Determine the [x, y] coordinate at the center of the cell enclosing the given text.  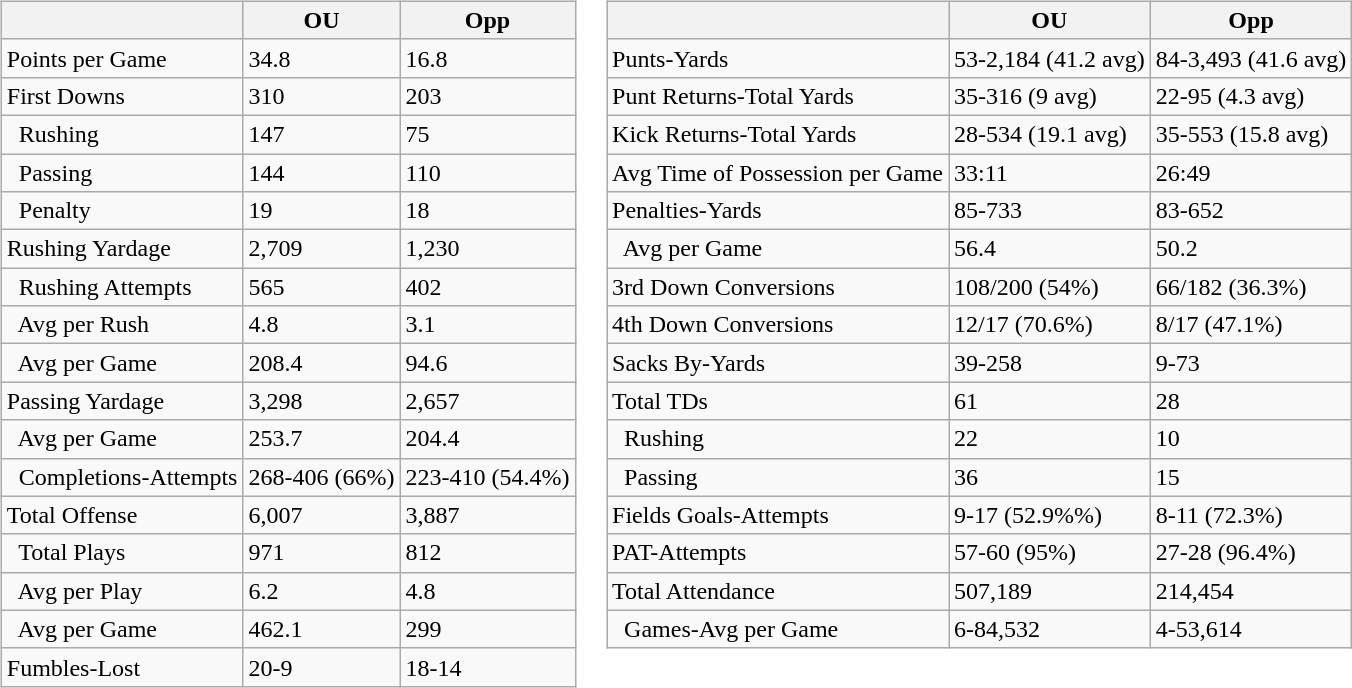
8/17 (47.1%) [1251, 325]
Avg per Rush [122, 325]
Kick Returns-Total Yards [778, 134]
First Downs [122, 96]
Total Attendance [778, 591]
66/182 (36.3%) [1251, 287]
Sacks By-Yards [778, 363]
94.6 [488, 363]
10 [1251, 439]
9-73 [1251, 363]
6,007 [322, 515]
208.4 [322, 363]
35-316 (9 avg) [1049, 96]
203 [488, 96]
268-406 (66%) [322, 477]
3.1 [488, 325]
144 [322, 173]
147 [322, 134]
39-258 [1049, 363]
6-84,532 [1049, 629]
50.2 [1251, 249]
18-14 [488, 667]
22 [1049, 439]
36 [1049, 477]
57-60 (95%) [1049, 553]
Fumbles-Lost [122, 667]
2,657 [488, 401]
18 [488, 211]
Punts-Yards [778, 58]
84-3,493 (41.6 avg) [1251, 58]
8-11 (72.3%) [1251, 515]
3,298 [322, 401]
Games-Avg per Game [778, 629]
1,230 [488, 249]
299 [488, 629]
Penalty [122, 211]
Completions-Attempts [122, 477]
20-9 [322, 667]
83-652 [1251, 211]
85-733 [1049, 211]
26:49 [1251, 173]
9-17 (52.9%%) [1049, 515]
Penalties-Yards [778, 211]
565 [322, 287]
402 [488, 287]
28-534 (19.1 avg) [1049, 134]
971 [322, 553]
Fields Goals-Attempts [778, 515]
507,189 [1049, 591]
Total Offense [122, 515]
223-410 (54.4%) [488, 477]
75 [488, 134]
Passing Yardage [122, 401]
6.2 [322, 591]
Points per Game [122, 58]
35-553 (15.8 avg) [1251, 134]
Punt Returns-Total Yards [778, 96]
PAT-Attempts [778, 553]
108/200 (54%) [1049, 287]
12/17 (70.6%) [1049, 325]
110 [488, 173]
Rushing Yardage [122, 249]
Avg per Play [122, 591]
15 [1251, 477]
Rushing Attempts [122, 287]
4th Down Conversions [778, 325]
2,709 [322, 249]
53-2,184 (41.2 avg) [1049, 58]
56.4 [1049, 249]
Total TDs [778, 401]
3rd Down Conversions [778, 287]
Total Plays [122, 553]
22-95 (4.3 avg) [1251, 96]
462.1 [322, 629]
253.7 [322, 439]
19 [322, 211]
27-28 (96.4%) [1251, 553]
34.8 [322, 58]
Avg Time of Possession per Game [778, 173]
28 [1251, 401]
33:11 [1049, 173]
61 [1049, 401]
214,454 [1251, 591]
4-53,614 [1251, 629]
812 [488, 553]
16.8 [488, 58]
204.4 [488, 439]
310 [322, 96]
3,887 [488, 515]
